Pinpoint the cell where the given text exists, returning its [x, y] midpoint coordinate. 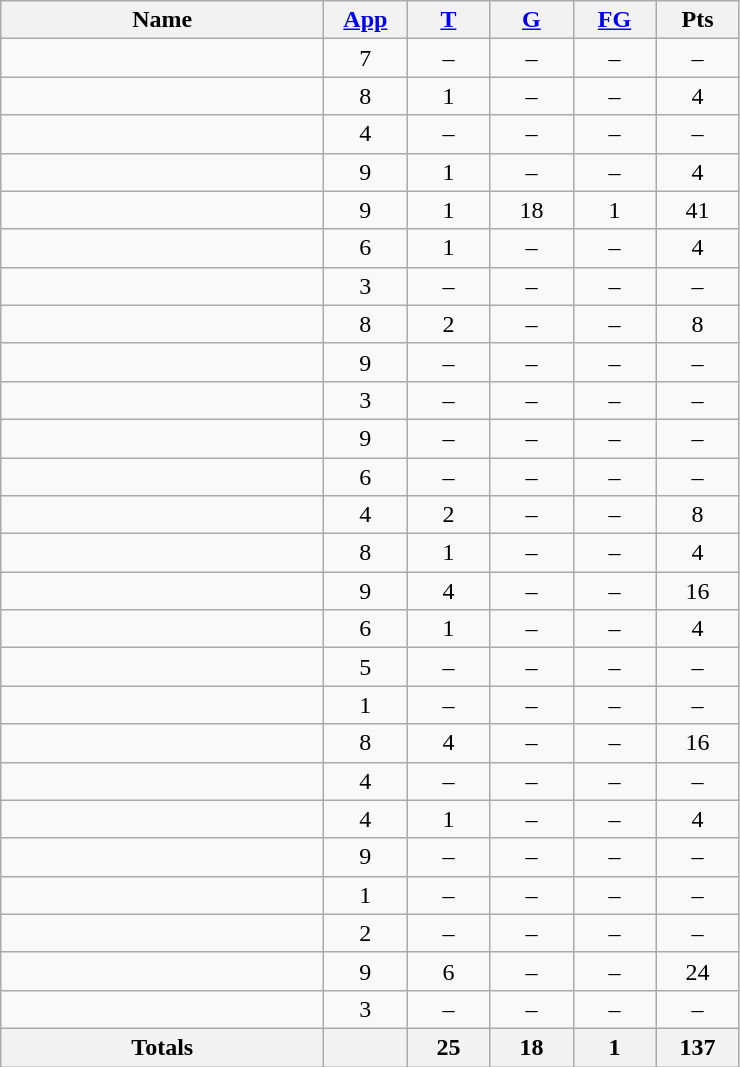
Name [162, 20]
41 [698, 210]
25 [448, 1047]
Pts [698, 20]
137 [698, 1047]
Totals [162, 1047]
24 [698, 971]
G [532, 20]
FG [614, 20]
T [448, 20]
5 [366, 667]
7 [366, 58]
App [366, 20]
